Return the (x, y) coordinate for the center point of the cell that contains the specified text.  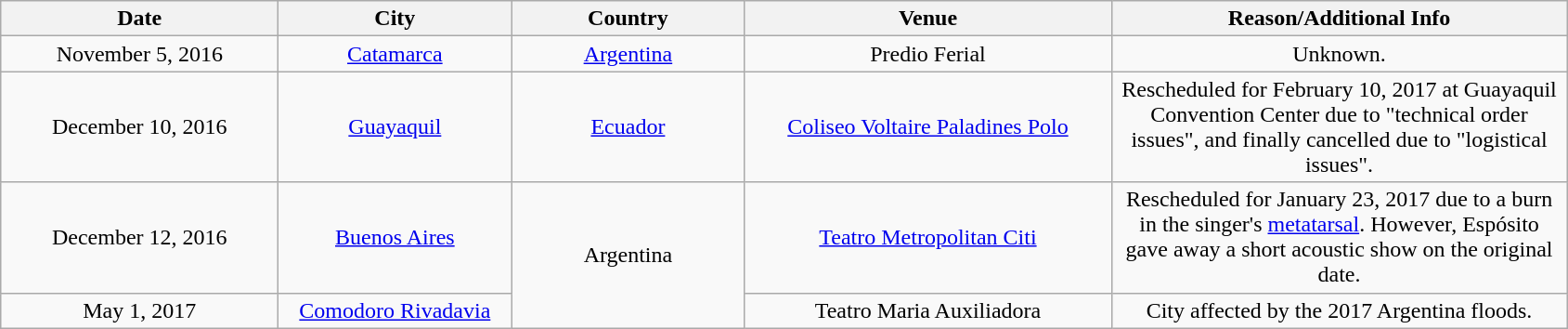
Teatro Metropolitan Citi (928, 238)
May 1, 2017 (139, 310)
Unknown. (1339, 54)
City affected by the 2017 Argentina floods. (1339, 310)
Catamarca (395, 54)
City (395, 19)
Buenos Aires (395, 238)
November 5, 2016 (139, 54)
Teatro Maria Auxiliadora (928, 310)
Country (628, 19)
Comodoro Rivadavia (395, 310)
Guayaquil (395, 126)
Reason/Additional Info (1339, 19)
Predio Ferial (928, 54)
Venue (928, 19)
Date (139, 19)
Rescheduled for February 10, 2017 at Guayaquil Convention Center due to "technical order issues", and finally cancelled due to "logistical issues". (1339, 126)
Rescheduled for January 23, 2017 due to a burn in the singer's metatarsal. However, Espósito gave away a short acoustic show on the original date. (1339, 238)
Ecuador (628, 126)
December 10, 2016 (139, 126)
Coliseo Voltaire Paladines Polo (928, 126)
December 12, 2016 (139, 238)
